Return the [X, Y] coordinate for the center point of the cell that contains the specified text.  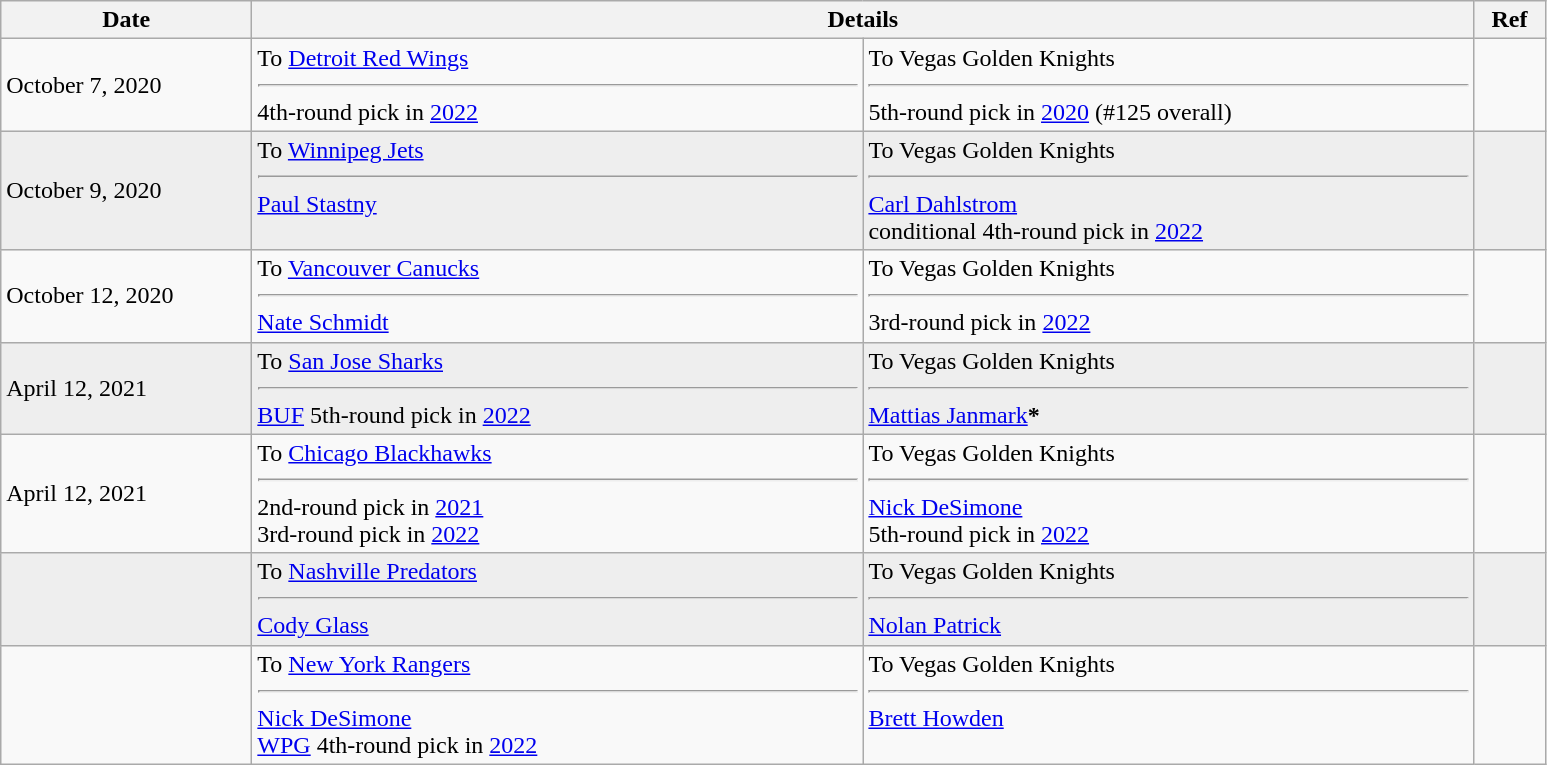
October 9, 2020 [126, 190]
To San Jose SharksBUF 5th-round pick in 2022 [558, 388]
To Nashville PredatorsCody Glass [558, 599]
To Chicago Blackhawks2nd-round pick in 20213rd-round pick in 2022 [558, 494]
October 12, 2020 [126, 296]
To Vegas Golden Knights3rd-round pick in 2022 [1168, 296]
To Vegas Golden KnightsCarl Dahlstromconditional 4th-round pick in 2022 [1168, 190]
To Winnipeg JetsPaul Stastny [558, 190]
Date [126, 20]
To Vegas Golden KnightsBrett Howden [1168, 704]
To Vegas Golden Knights5th-round pick in 2020 (#125 overall) [1168, 85]
Ref [1510, 20]
To New York RangersNick DeSimoneWPG 4th-round pick in 2022 [558, 704]
To Detroit Red Wings4th-round pick in 2022 [558, 85]
To Vegas Golden KnightsMattias Janmark* [1168, 388]
To Vancouver CanucksNate Schmidt [558, 296]
Details [863, 20]
October 7, 2020 [126, 85]
To Vegas Golden KnightsNick DeSimone5th-round pick in 2022 [1168, 494]
To Vegas Golden KnightsNolan Patrick [1168, 599]
